Provide the [X, Y] coordinate of the cell's center where the given text is located.  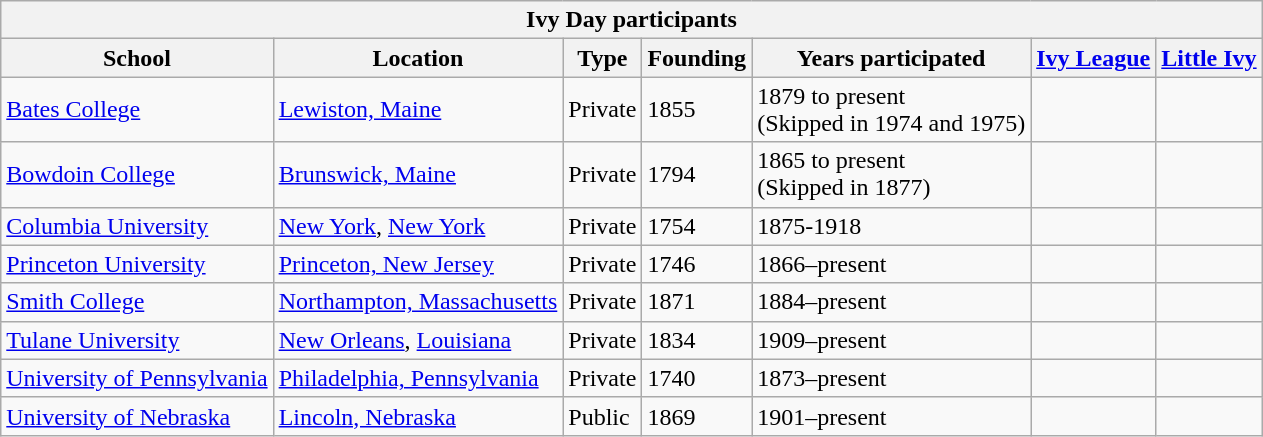
1740 [697, 378]
Ivy Day participants [632, 20]
School [137, 58]
1834 [697, 340]
Brunswick, Maine [418, 174]
1875-1918 [892, 226]
Princeton University [137, 264]
Bates College [137, 110]
New York, New York [418, 226]
Northampton, Massachusetts [418, 302]
1865 to present(Skipped in 1877) [892, 174]
1855 [697, 110]
Princeton, New Jersey [418, 264]
Lincoln, Nebraska [418, 416]
1873–present [892, 378]
Philadelphia, Pennsylvania [418, 378]
1879 to present(Skipped in 1974 and 1975) [892, 110]
1866–present [892, 264]
1754 [697, 226]
1869 [697, 416]
Lewiston, Maine [418, 110]
University of Pennsylvania [137, 378]
1871 [697, 302]
Public [602, 416]
Columbia University [137, 226]
1746 [697, 264]
1909–present [892, 340]
Smith College [137, 302]
1794 [697, 174]
Founding [697, 58]
Type [602, 58]
Little Ivy [1209, 58]
University of Nebraska [137, 416]
Bowdoin College [137, 174]
Ivy League [1094, 58]
Tulane University [137, 340]
New Orleans, Louisiana [418, 340]
Location [418, 58]
Years participated [892, 58]
1901–present [892, 416]
1884–present [892, 302]
